Search for the cell housing the specified text and yield its [X, Y] center coordinate. 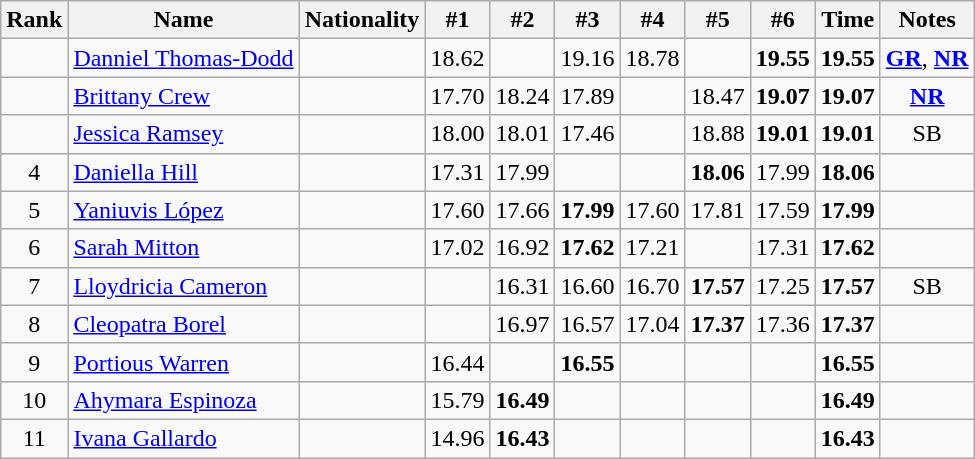
18.01 [522, 134]
Nationality [362, 20]
8 [34, 324]
17.59 [782, 210]
Danniel Thomas-Dodd [184, 58]
NR [927, 96]
17.21 [652, 248]
Time [848, 20]
16.31 [522, 286]
16.70 [652, 286]
Ivana Gallardo [184, 438]
19.16 [588, 58]
18.00 [458, 134]
18.24 [522, 96]
Brittany Crew [184, 96]
Ahymara Espinoza [184, 400]
16.57 [588, 324]
18.88 [718, 134]
17.02 [458, 248]
17.36 [782, 324]
#5 [718, 20]
17.46 [588, 134]
16.97 [522, 324]
#4 [652, 20]
17.04 [652, 324]
Rank [34, 20]
6 [34, 248]
Daniella Hill [184, 172]
17.66 [522, 210]
9 [34, 362]
17.70 [458, 96]
17.81 [718, 210]
Sarah Mitton [184, 248]
Cleopatra Borel [184, 324]
11 [34, 438]
18.47 [718, 96]
14.96 [458, 438]
17.89 [588, 96]
16.60 [588, 286]
16.92 [522, 248]
#2 [522, 20]
Yaniuvis López [184, 210]
GR, NR [927, 58]
15.79 [458, 400]
Portious Warren [184, 362]
16.44 [458, 362]
Jessica Ramsey [184, 134]
Name [184, 20]
18.62 [458, 58]
#6 [782, 20]
4 [34, 172]
18.78 [652, 58]
7 [34, 286]
17.25 [782, 286]
#1 [458, 20]
10 [34, 400]
#3 [588, 20]
Lloydricia Cameron [184, 286]
5 [34, 210]
Notes [927, 20]
